Identify which cell holds the provided text, then report its (x, y) central coordinate. 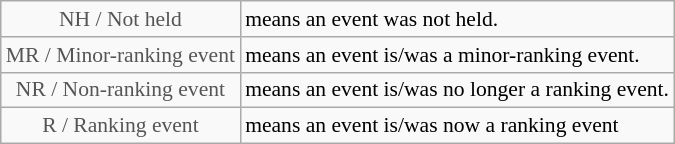
means an event is/was no longer a ranking event. (457, 90)
means an event is/was now a ranking event (457, 126)
means an event was not held. (457, 19)
NH / Not held (120, 19)
NR / Non-ranking event (120, 90)
means an event is/was a minor-ranking event. (457, 55)
MR / Minor-ranking event (120, 55)
R / Ranking event (120, 126)
